Provide the [X, Y] coordinate of the cell's center where the given text is located.  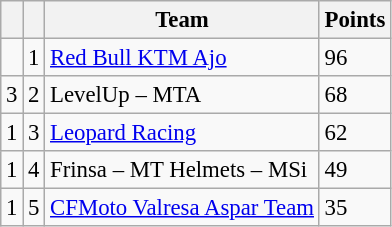
49 [354, 170]
96 [354, 58]
4 [34, 170]
CFMoto Valresa Aspar Team [182, 208]
68 [354, 95]
Points [354, 20]
2 [34, 95]
LevelUp – MTA [182, 95]
35 [354, 208]
5 [34, 208]
Frinsa – MT Helmets – MSi [182, 170]
62 [354, 133]
Red Bull KTM Ajo [182, 58]
Leopard Racing [182, 133]
Team [182, 20]
